Identify which cell holds the provided text, then report its (x, y) central coordinate. 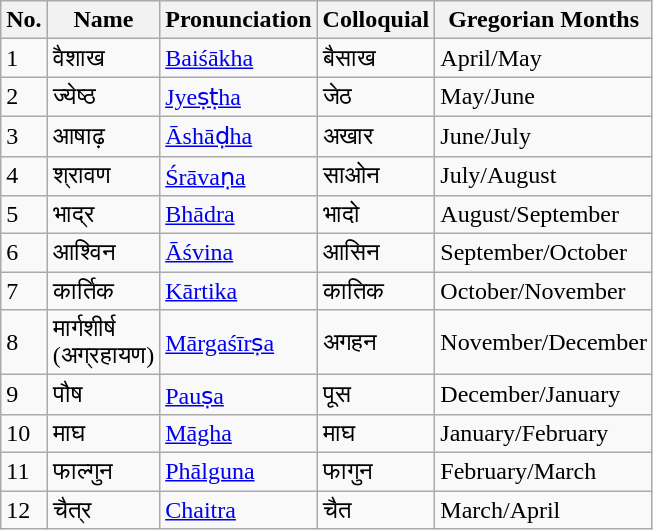
कातिक (376, 291)
7 (24, 291)
Māgha (238, 433)
अगहन (376, 342)
May/June (544, 97)
1 (24, 58)
February/March (544, 471)
June/July (544, 136)
Gregorian Months (544, 20)
4 (24, 176)
वैशाख (104, 58)
March/April (544, 509)
11 (24, 471)
Jyeṣṭha (238, 97)
Baiśākha (238, 58)
No. (24, 20)
Name (104, 20)
December/January (544, 395)
पौष (104, 395)
April/May (544, 58)
Pronunciation (238, 20)
Mārgaśīrṣa (238, 342)
Bhādra (238, 215)
Āshāḍha (238, 136)
August/September (544, 215)
3 (24, 136)
आसिन (376, 253)
भादो (376, 215)
2 (24, 97)
Phālguna (238, 471)
Pauṣa (238, 395)
फाल्गुन (104, 471)
भाद्र (104, 215)
पूस (376, 395)
July/August (544, 176)
November/December (544, 342)
आश्विन (104, 253)
आषाढ़ (104, 136)
साओन (376, 176)
October/November (544, 291)
5 (24, 215)
January/February (544, 433)
श्रावण (104, 176)
September/October (544, 253)
फागुन (376, 471)
9 (24, 395)
बैसाख (376, 58)
Colloquial (376, 20)
12 (24, 509)
6 (24, 253)
अखार (376, 136)
Śrāvaṇa (238, 176)
कार्तिक (104, 291)
Chaitra (238, 509)
जेठ (376, 97)
ज्येष्ठ (104, 97)
Āśvina (238, 253)
Kārtika (238, 291)
मार्गशीर्ष (अग्रहायण) (104, 342)
8 (24, 342)
चैत (376, 509)
10 (24, 433)
चैत्र (104, 509)
